Determine the [x, y] coordinate at the center of the cell enclosing the given text.  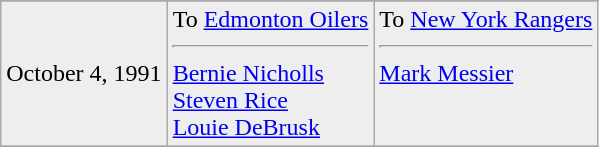
To New York RangersMark Messier [486, 74]
October 4, 1991 [84, 74]
To Edmonton OilersBernie NichollsSteven RiceLouie DeBrusk [270, 74]
